Pinpoint the cell where the given text exists, returning its (x, y) midpoint coordinate. 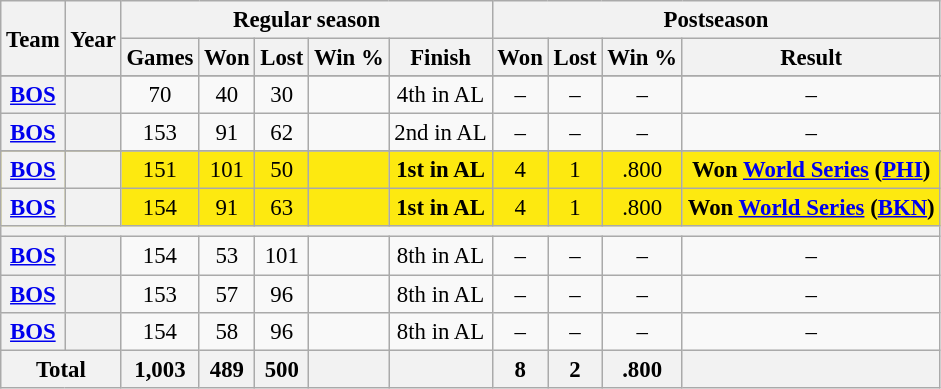
Regular season (306, 20)
62 (282, 133)
Postseason (716, 20)
2 (575, 369)
Games (160, 58)
1,003 (160, 369)
4th in AL (440, 95)
Total (61, 369)
Team (33, 38)
40 (227, 95)
Finish (440, 58)
Result (811, 58)
Year (93, 38)
53 (227, 256)
58 (227, 331)
500 (282, 369)
489 (227, 369)
8 (520, 369)
63 (282, 208)
Won World Series (PHI) (811, 170)
57 (227, 294)
30 (282, 95)
Won World Series (BKN) (811, 208)
70 (160, 95)
151 (160, 170)
2nd in AL (440, 133)
50 (282, 170)
